Capture the cell that displays the provided text and extract its [X, Y] central coordinate. 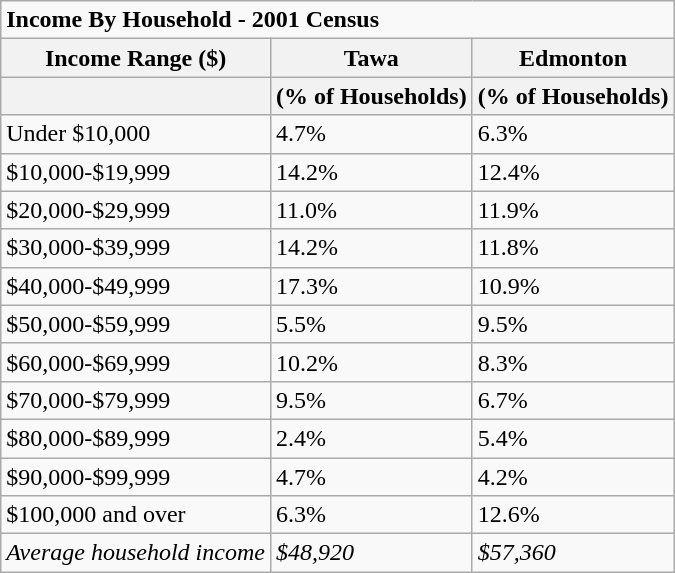
5.4% [573, 438]
6.7% [573, 400]
Under $10,000 [136, 134]
Income Range ($) [136, 58]
Average household income [136, 553]
11.9% [573, 210]
$10,000-$19,999 [136, 172]
11.8% [573, 248]
Income By Household - 2001 Census [338, 20]
11.0% [371, 210]
Tawa [371, 58]
$57,360 [573, 553]
12.4% [573, 172]
5.5% [371, 324]
$40,000-$49,999 [136, 286]
Edmonton [573, 58]
$80,000-$89,999 [136, 438]
$70,000-$79,999 [136, 400]
$30,000-$39,999 [136, 248]
$48,920 [371, 553]
$60,000-$69,999 [136, 362]
4.2% [573, 477]
$90,000-$99,999 [136, 477]
2.4% [371, 438]
$100,000 and over [136, 515]
8.3% [573, 362]
10.2% [371, 362]
$20,000-$29,999 [136, 210]
$50,000-$59,999 [136, 324]
10.9% [573, 286]
12.6% [573, 515]
17.3% [371, 286]
